Find where the given text appears and provide that cell's center as [X, Y] coordinate. 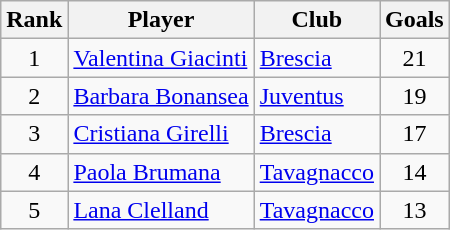
1 [34, 58]
13 [415, 210]
Paola Brumana [161, 172]
14 [415, 172]
2 [34, 96]
5 [34, 210]
Club [316, 20]
21 [415, 58]
Rank [34, 20]
19 [415, 96]
3 [34, 134]
Player [161, 20]
Cristiana Girelli [161, 134]
4 [34, 172]
Valentina Giacinti [161, 58]
Lana Clelland [161, 210]
Goals [415, 20]
17 [415, 134]
Juventus [316, 96]
Barbara Bonansea [161, 96]
